Locate the cell with the specified text and output its (X, Y) center coordinate. 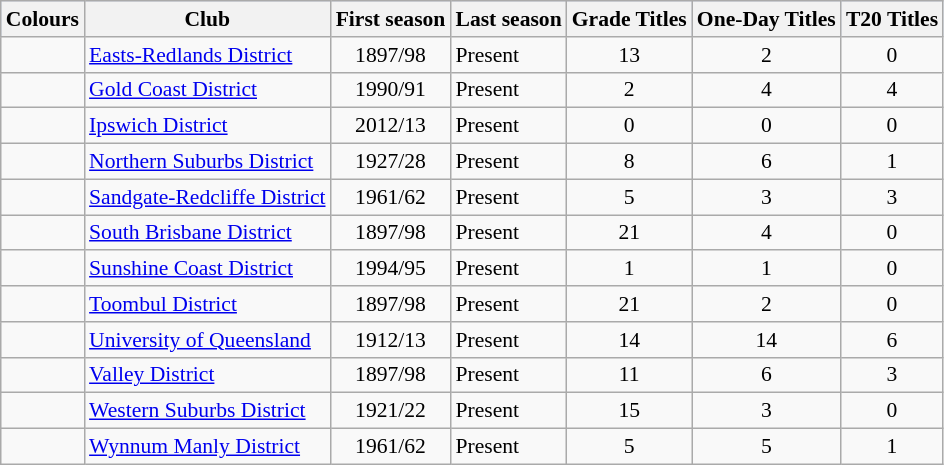
Easts-Redlands District (208, 55)
2012/13 (391, 126)
Toombul District (208, 304)
15 (630, 411)
1912/13 (391, 340)
University of Queensland (208, 340)
1927/28 (391, 162)
8 (630, 162)
Club (208, 19)
Ipswich District (208, 126)
Colours (42, 19)
1990/91 (391, 90)
Valley District (208, 375)
Last season (508, 19)
1994/95 (391, 269)
South Brisbane District (208, 233)
11 (630, 375)
Grade Titles (630, 19)
First season (391, 19)
Gold Coast District (208, 90)
Northern Suburbs District (208, 162)
13 (630, 55)
Sunshine Coast District (208, 269)
1921/22 (391, 411)
One-Day Titles (766, 19)
T20 Titles (892, 19)
Sandgate-Redcliffe District (208, 197)
Western Suburbs District (208, 411)
Wynnum Manly District (208, 447)
